Extract the [x, y] coordinate from the center of the cell holding the provided text.  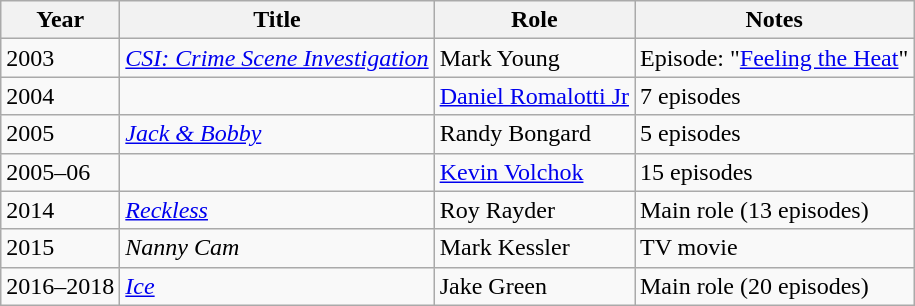
Reckless [277, 210]
Mark Kessler [534, 248]
2016–2018 [60, 286]
Main role (20 episodes) [774, 286]
2003 [60, 58]
Ice [277, 286]
Mark Young [534, 58]
Daniel Romalotti Jr [534, 96]
Nanny Cam [277, 248]
Role [534, 20]
15 episodes [774, 172]
7 episodes [774, 96]
Year [60, 20]
2015 [60, 248]
CSI: Crime Scene Investigation [277, 58]
Jake Green [534, 286]
2004 [60, 96]
2005 [60, 134]
Roy Rayder [534, 210]
Kevin Volchok [534, 172]
Title [277, 20]
Main role (13 episodes) [774, 210]
Jack & Bobby [277, 134]
2005–06 [60, 172]
Notes [774, 20]
Episode: "Feeling the Heat" [774, 58]
Randy Bongard [534, 134]
5 episodes [774, 134]
2014 [60, 210]
TV movie [774, 248]
